Return the [x, y] coordinate for the center point of the cell that contains the specified text.  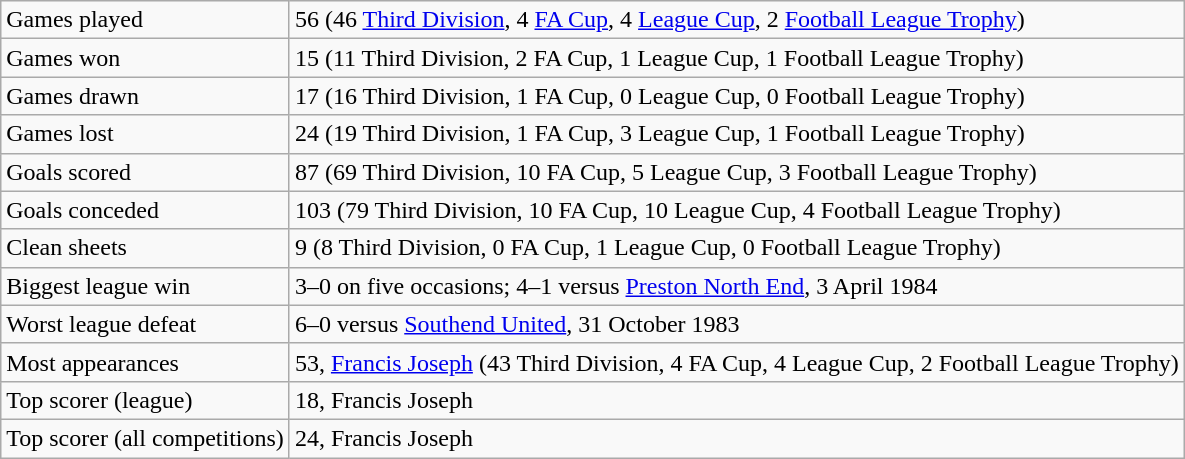
56 (46 Third Division, 4 FA Cup, 4 League Cup, 2 Football League Trophy) [736, 20]
Top scorer (all competitions) [146, 438]
Games played [146, 20]
Clean sheets [146, 248]
24 (19 Third Division, 1 FA Cup, 3 League Cup, 1 Football League Trophy) [736, 134]
Biggest league win [146, 286]
3–0 on five occasions; 4–1 versus Preston North End, 3 April 1984 [736, 286]
Games lost [146, 134]
53, Francis Joseph (43 Third Division, 4 FA Cup, 4 League Cup, 2 Football League Trophy) [736, 362]
Games drawn [146, 96]
9 (8 Third Division, 0 FA Cup, 1 League Cup, 0 Football League Trophy) [736, 248]
24, Francis Joseph [736, 438]
103 (79 Third Division, 10 FA Cup, 10 League Cup, 4 Football League Trophy) [736, 210]
Goals scored [146, 172]
17 (16 Third Division, 1 FA Cup, 0 League Cup, 0 Football League Trophy) [736, 96]
87 (69 Third Division, 10 FA Cup, 5 League Cup, 3 Football League Trophy) [736, 172]
Top scorer (league) [146, 400]
Most appearances [146, 362]
6–0 versus Southend United, 31 October 1983 [736, 324]
Games won [146, 58]
15 (11 Third Division, 2 FA Cup, 1 League Cup, 1 Football League Trophy) [736, 58]
Goals conceded [146, 210]
18, Francis Joseph [736, 400]
Worst league defeat [146, 324]
